Provide the (x, y) coordinate of the cell's center where the given text is located.  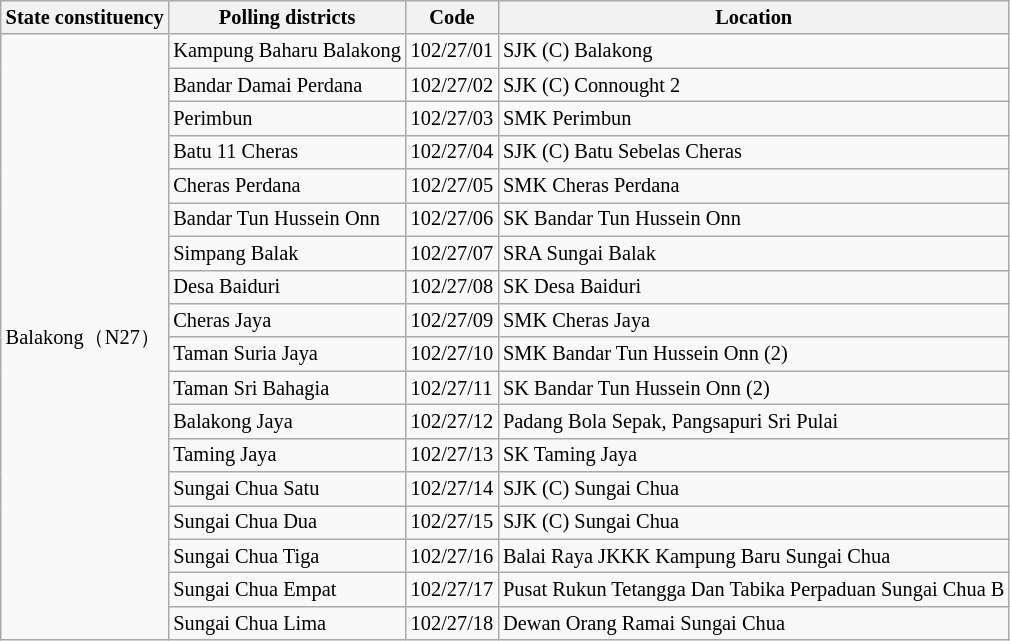
SMK Perimbun (754, 118)
SMK Cheras Jaya (754, 320)
SJK (C) Batu Sebelas Cheras (754, 152)
Kampung Baharu Balakong (286, 51)
Balakong（N27） (85, 337)
SJK (C) Connought 2 (754, 85)
102/27/09 (452, 320)
Sungai Chua Dua (286, 522)
SK Taming Jaya (754, 455)
102/27/17 (452, 589)
Location (754, 17)
102/27/04 (452, 152)
102/27/11 (452, 388)
Cheras Perdana (286, 186)
102/27/03 (452, 118)
102/27/13 (452, 455)
Simpang Balak (286, 253)
Pusat Rukun Tetangga Dan Tabika Perpaduan Sungai Chua B (754, 589)
102/27/06 (452, 219)
SK Bandar Tun Hussein Onn (2) (754, 388)
Balai Raya JKKK Kampung Baru Sungai Chua (754, 556)
102/27/15 (452, 522)
Code (452, 17)
Polling districts (286, 17)
SMK Cheras Perdana (754, 186)
Bandar Damai Perdana (286, 85)
102/27/05 (452, 186)
Bandar Tun Hussein Onn (286, 219)
102/27/18 (452, 623)
Sungai Chua Satu (286, 489)
Sungai Chua Empat (286, 589)
State constituency (85, 17)
102/27/10 (452, 354)
Dewan Orang Ramai Sungai Chua (754, 623)
SMK Bandar Tun Hussein Onn (2) (754, 354)
SJK (C) Balakong (754, 51)
SRA Sungai Balak (754, 253)
SK Bandar Tun Hussein Onn (754, 219)
Cheras Jaya (286, 320)
Taman Sri Bahagia (286, 388)
102/27/08 (452, 287)
Taming Jaya (286, 455)
102/27/12 (452, 421)
Balakong Jaya (286, 421)
Sungai Chua Tiga (286, 556)
102/27/14 (452, 489)
Sungai Chua Lima (286, 623)
Batu 11 Cheras (286, 152)
102/27/01 (452, 51)
102/27/07 (452, 253)
Perimbun (286, 118)
Padang Bola Sepak, Pangsapuri Sri Pulai (754, 421)
102/27/02 (452, 85)
102/27/16 (452, 556)
SK Desa Baiduri (754, 287)
Desa Baiduri (286, 287)
Taman Suria Jaya (286, 354)
